Find where the given text appears and provide that cell's center as (X, Y) coordinate. 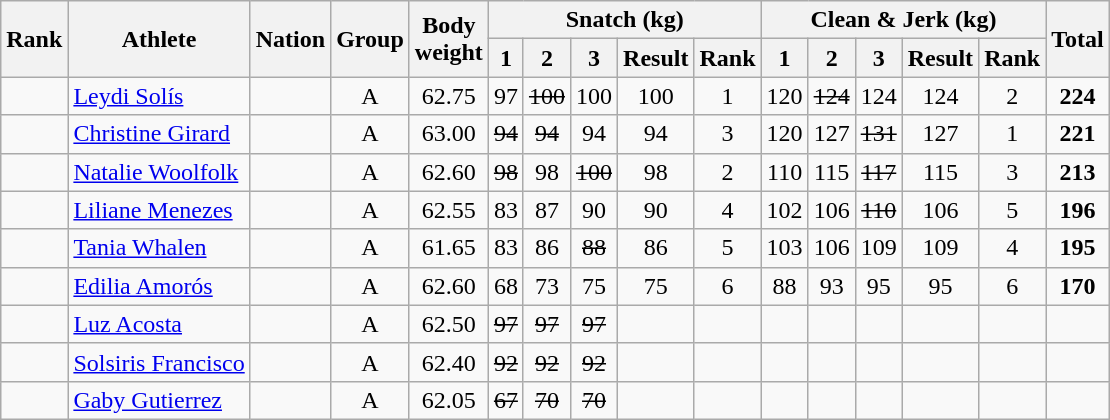
73 (546, 286)
Gaby Gutierrez (159, 400)
Tania Whalen (159, 248)
213 (1078, 172)
131 (878, 134)
Solsiris Francisco (159, 362)
117 (878, 172)
62.75 (448, 96)
63.00 (448, 134)
62.05 (448, 400)
Snatch (kg) (624, 20)
Total (1078, 39)
103 (784, 248)
62.40 (448, 362)
93 (832, 286)
102 (784, 210)
Group (370, 39)
Leydi Solís (159, 96)
221 (1078, 134)
Natalie Woolfolk (159, 172)
68 (506, 286)
196 (1078, 210)
62.50 (448, 324)
67 (506, 400)
195 (1078, 248)
Edilia Amorós (159, 286)
Nation (290, 39)
224 (1078, 96)
Athlete (159, 39)
62.55 (448, 210)
Liliane Menezes (159, 210)
Luz Acosta (159, 324)
Christine Girard (159, 134)
Clean & Jerk (kg) (904, 20)
61.65 (448, 248)
Bodyweight (448, 39)
87 (546, 210)
170 (1078, 286)
